Search for the cell housing the specified text and yield its (X, Y) center coordinate. 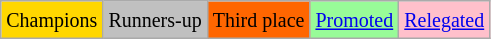
Third place (258, 20)
Relegated (444, 20)
Promoted (354, 20)
Runners-up (155, 20)
Champions (52, 20)
